Output the [x, y] coordinate of the center of the cell containing the given text.  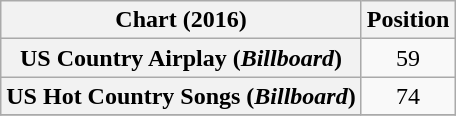
74 [408, 96]
59 [408, 58]
US Country Airplay (Billboard) [181, 58]
US Hot Country Songs (Billboard) [181, 96]
Position [408, 20]
Chart (2016) [181, 20]
